Capture the cell that displays the provided text and extract its [X, Y] central coordinate. 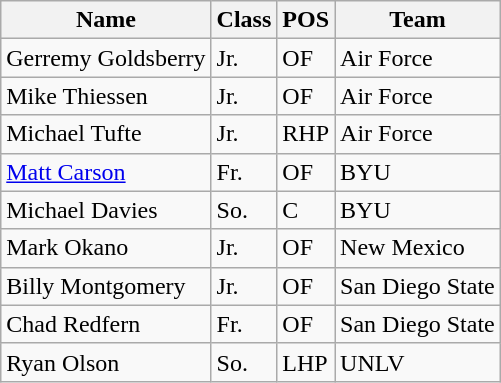
Class [244, 20]
Michael Tufte [106, 134]
C [306, 210]
New Mexico [418, 248]
LHP [306, 362]
Michael Davies [106, 210]
Name [106, 20]
Team [418, 20]
RHP [306, 134]
Chad Redfern [106, 324]
UNLV [418, 362]
Ryan Olson [106, 362]
Gerremy Goldsberry [106, 58]
Mike Thiessen [106, 96]
Mark Okano [106, 248]
POS [306, 20]
Matt Carson [106, 172]
Billy Montgomery [106, 286]
